From the cell containing the given text, extract its center point as (X, Y) coordinate. 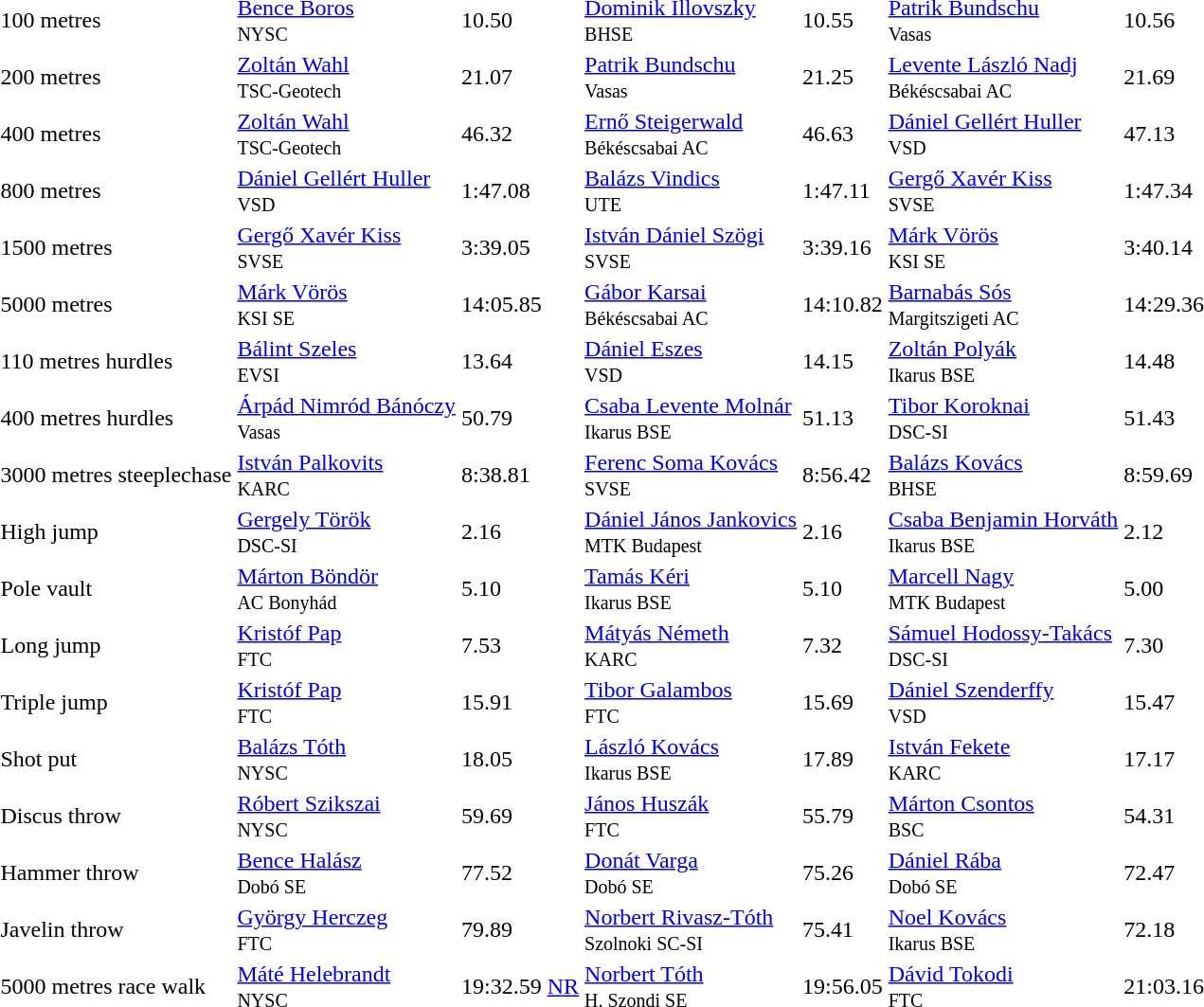
István Dániel SzögiSVSE (692, 248)
8:56.42 (843, 476)
Marcell NagyMTK Budapest (1003, 589)
Bence HalászDobó SE (347, 873)
75.26 (843, 873)
Zoltán PolyákIkarus BSE (1003, 362)
3:39.05 (521, 248)
Gábor KarsaiBékéscsabai AC (692, 305)
Dániel RábaDobó SE (1003, 873)
Márton BöndörAC Bonyhád (347, 589)
79.89 (521, 930)
Dániel SzenderffyVSD (1003, 703)
Csaba Levente MolnárIkarus BSE (692, 419)
Gergely TörökDSC-SI (347, 532)
Bálint SzelesEVSI (347, 362)
14:05.85 (521, 305)
46.32 (521, 135)
8:38.81 (521, 476)
7.53 (521, 646)
Árpád Nimród BánóczyVasas (347, 419)
7.32 (843, 646)
Ferenc Soma KovácsSVSE (692, 476)
György HerczegFTC (347, 930)
Ernő SteigerwaldBékéscsabai AC (692, 135)
István FeketeKARC (1003, 760)
59.69 (521, 817)
Noel KovácsIkarus BSE (1003, 930)
Levente László NadjBékéscsabai AC (1003, 78)
17.89 (843, 760)
21.25 (843, 78)
László KovácsIkarus BSE (692, 760)
21.07 (521, 78)
Barnabás SósMargitszigeti AC (1003, 305)
Norbert Rivasz-TóthSzolnoki SC-SI (692, 930)
77.52 (521, 873)
Donát VargaDobó SE (692, 873)
Dániel EszesVSD (692, 362)
14:10.82 (843, 305)
Dániel János JankovicsMTK Budapest (692, 532)
13.64 (521, 362)
Márton CsontosBSC (1003, 817)
Tibor GalambosFTC (692, 703)
János HuszákFTC (692, 817)
51.13 (843, 419)
Balázs KovácsBHSE (1003, 476)
Sámuel Hodossy-TakácsDSC-SI (1003, 646)
Tamás KériIkarus BSE (692, 589)
18.05 (521, 760)
István PalkovitsKARC (347, 476)
Róbert SzikszaiNYSC (347, 817)
Balázs TóthNYSC (347, 760)
75.41 (843, 930)
1:47.11 (843, 191)
Patrik BundschuVasas (692, 78)
Csaba Benjamin HorváthIkarus BSE (1003, 532)
46.63 (843, 135)
Balázs VindicsUTE (692, 191)
Mátyás NémethKARC (692, 646)
55.79 (843, 817)
14.15 (843, 362)
3:39.16 (843, 248)
15.91 (521, 703)
1:47.08 (521, 191)
Tibor KoroknaiDSC-SI (1003, 419)
50.79 (521, 419)
15.69 (843, 703)
